Determine the [X, Y] coordinate at the center of the cell enclosing the given text.  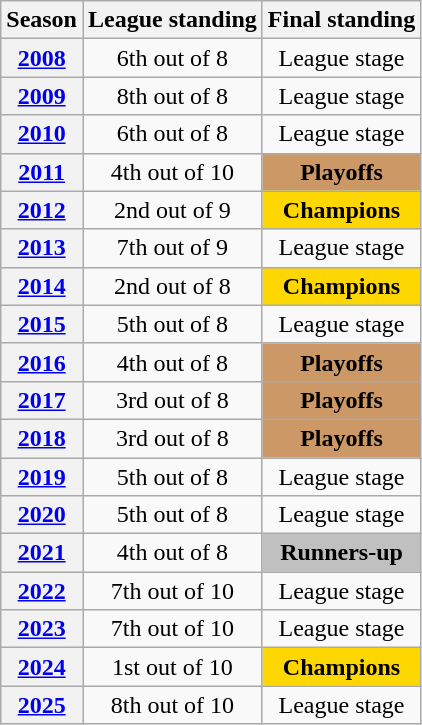
2022 [42, 591]
2nd out of 8 [172, 286]
2017 [42, 400]
Runners-up [341, 553]
2024 [42, 667]
2013 [42, 248]
2nd out of 9 [172, 210]
2018 [42, 438]
Final standing [341, 20]
8th out of 8 [172, 96]
Season [42, 20]
2009 [42, 96]
2025 [42, 705]
2021 [42, 553]
2019 [42, 477]
7th out of 9 [172, 248]
2011 [42, 172]
2016 [42, 362]
1st out of 10 [172, 667]
2012 [42, 210]
League standing [172, 20]
8th out of 10 [172, 705]
2008 [42, 58]
2020 [42, 515]
4th out of 10 [172, 172]
2023 [42, 629]
2014 [42, 286]
2010 [42, 134]
2015 [42, 324]
